Provide the [X, Y] coordinate of the cell's center where the given text is located.  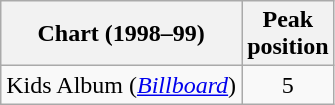
Kids Album (Billboard) [122, 85]
5 [288, 85]
Peakposition [288, 34]
Chart (1998–99) [122, 34]
